For the text-containing cell, return its midpoint in [x, y] coordinate format. 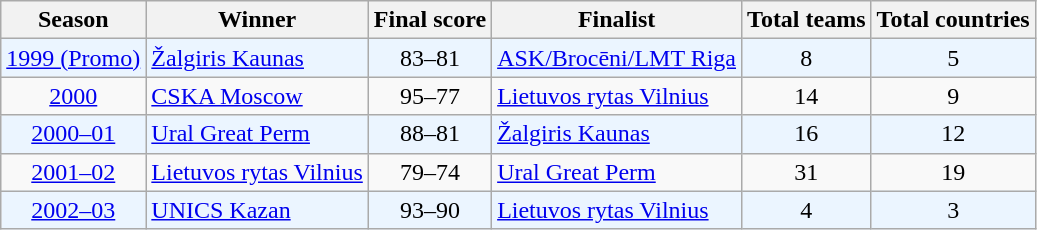
83–81 [430, 58]
31 [807, 172]
ASK/Brocēni/LMT Riga [617, 58]
Winner [258, 20]
1999 (Promo) [74, 58]
2000 [74, 96]
Season [74, 20]
2000–01 [74, 134]
16 [807, 134]
14 [807, 96]
5 [953, 58]
CSKA Moscow [258, 96]
93–90 [430, 210]
88–81 [430, 134]
79–74 [430, 172]
8 [807, 58]
95–77 [430, 96]
12 [953, 134]
2002–03 [74, 210]
UNICS Kazan [258, 210]
Finalist [617, 20]
9 [953, 96]
Final score [430, 20]
2001–02 [74, 172]
3 [953, 210]
19 [953, 172]
Total countries [953, 20]
Total teams [807, 20]
4 [807, 210]
